Output the (X, Y) coordinate of the center of the cell containing the given text.  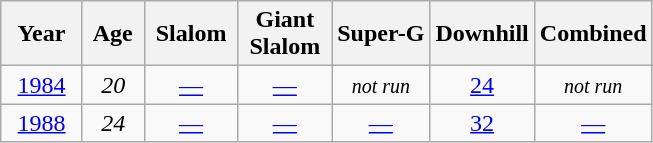
Year (42, 34)
Super-G (381, 34)
Age (113, 34)
32 (482, 123)
Downhill (482, 34)
Slalom (191, 34)
Combined (593, 34)
1988 (42, 123)
20 (113, 85)
Giant Slalom (285, 34)
1984 (42, 85)
